Return the (X, Y) coordinate for the center point of the cell that contains the specified text.  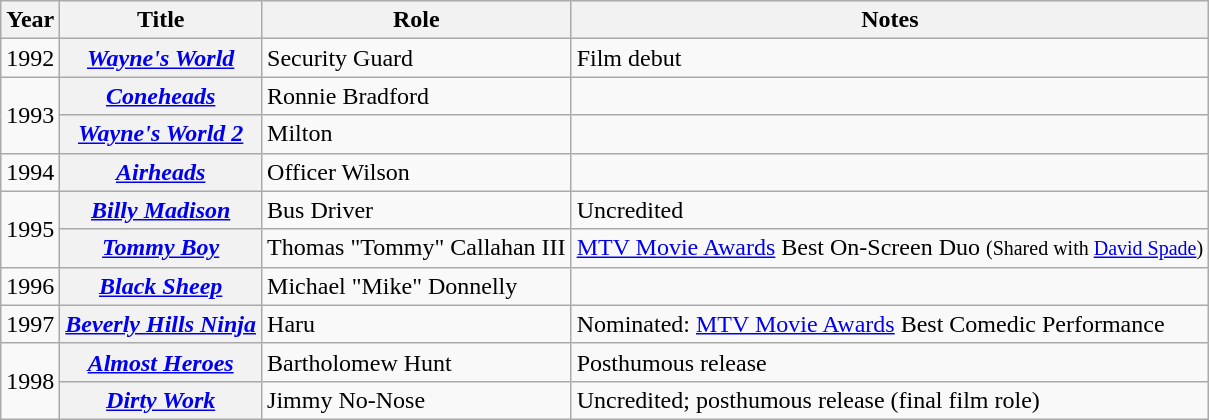
Uncredited (890, 210)
1997 (30, 324)
Posthumous release (890, 362)
1994 (30, 172)
Coneheads (161, 96)
Ronnie Bradford (417, 96)
Beverly Hills Ninja (161, 324)
Haru (417, 324)
Milton (417, 134)
Tommy Boy (161, 248)
Wayne's World 2 (161, 134)
Jimmy No-Nose (417, 400)
Security Guard (417, 58)
1992 (30, 58)
Year (30, 20)
Thomas "Tommy" Callahan III (417, 248)
Michael "Mike" Donnelly (417, 286)
Notes (890, 20)
Wayne's World (161, 58)
Airheads (161, 172)
Bartholomew Hunt (417, 362)
MTV Movie Awards Best On-Screen Duo (Shared with David Spade) (890, 248)
1996 (30, 286)
Uncredited; posthumous release (final film role) (890, 400)
Film debut (890, 58)
1995 (30, 229)
Bus Driver (417, 210)
Almost Heroes (161, 362)
1998 (30, 381)
Officer Wilson (417, 172)
Billy Madison (161, 210)
Nominated: MTV Movie Awards Best Comedic Performance (890, 324)
Title (161, 20)
1993 (30, 115)
Role (417, 20)
Dirty Work (161, 400)
Black Sheep (161, 286)
